Find where the given text appears and provide that cell's center as (X, Y) coordinate. 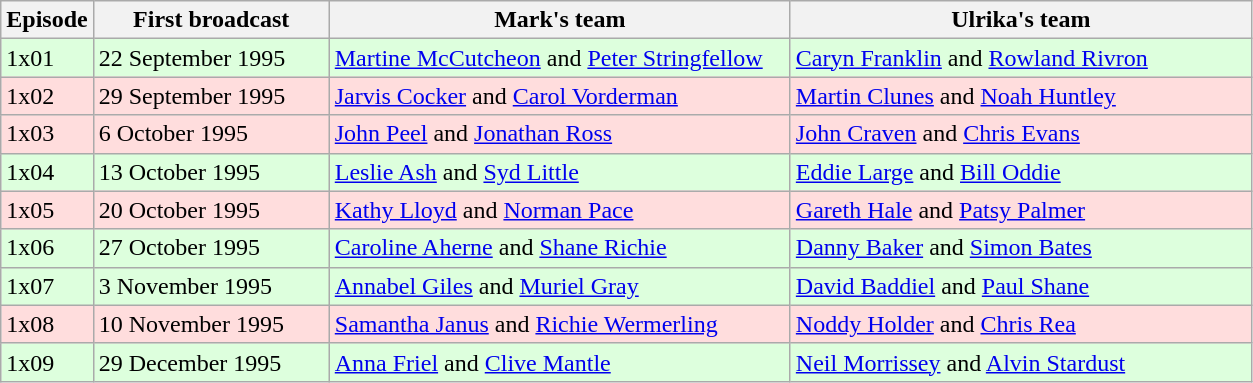
1x07 (47, 286)
Noddy Holder and Chris Rea (1020, 324)
Martine McCutcheon and Peter Stringfellow (560, 58)
3 November 1995 (211, 286)
20 October 1995 (211, 210)
David Baddiel and Paul Shane (1020, 286)
1x04 (47, 172)
John Craven and Chris Evans (1020, 134)
First broadcast (211, 20)
Kathy Lloyd and Norman Pace (560, 210)
Martin Clunes and Noah Huntley (1020, 96)
1x05 (47, 210)
Gareth Hale and Patsy Palmer (1020, 210)
22 September 1995 (211, 58)
Samantha Janus and Richie Wermerling (560, 324)
29 September 1995 (211, 96)
Leslie Ash and Syd Little (560, 172)
29 December 1995 (211, 362)
1x01 (47, 58)
10 November 1995 (211, 324)
Danny Baker and Simon Bates (1020, 248)
1x09 (47, 362)
Jarvis Cocker and Carol Vorderman (560, 96)
1x08 (47, 324)
13 October 1995 (211, 172)
John Peel and Jonathan Ross (560, 134)
1x03 (47, 134)
Eddie Large and Bill Oddie (1020, 172)
Caroline Aherne and Shane Richie (560, 248)
Episode (47, 20)
Anna Friel and Clive Mantle (560, 362)
6 October 1995 (211, 134)
1x02 (47, 96)
27 October 1995 (211, 248)
Caryn Franklin and Rowland Rivron (1020, 58)
Ulrika's team (1020, 20)
Neil Morrissey and Alvin Stardust (1020, 362)
Mark's team (560, 20)
Annabel Giles and Muriel Gray (560, 286)
1x06 (47, 248)
